Return the (x, y) coordinate for the center point of the cell that contains the specified text.  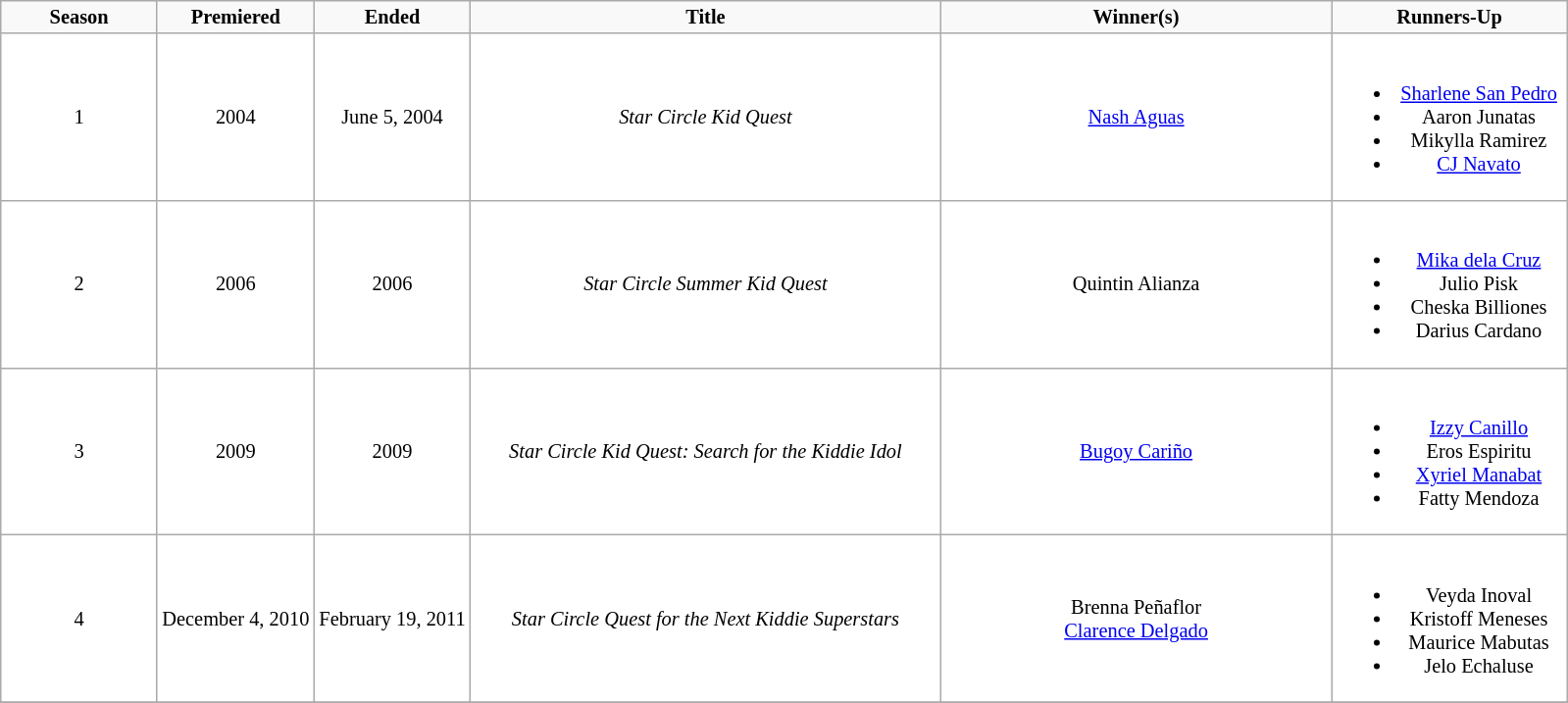
Quintin Alianza (1136, 283)
Nash Aguas (1136, 117)
June 5, 2004 (392, 117)
2004 (235, 117)
2 (79, 283)
Star Circle Kid Quest: Search for the Kiddie Idol (706, 451)
Bugoy Cariño (1136, 451)
Season (79, 17)
Sharlene San PedroAaron JunatasMikylla RamirezCJ Navato (1449, 117)
February 19, 2011 (392, 618)
Runners-Up (1449, 17)
Star Circle Quest for the Next Kiddie Superstars (706, 618)
Ended (392, 17)
Mika dela CruzJulio PiskCheska BillionesDarius Cardano (1449, 283)
Brenna Peñaflor Clarence Delgado (1136, 618)
1 (79, 117)
Winner(s) (1136, 17)
3 (79, 451)
December 4, 2010 (235, 618)
Star Circle Kid Quest (706, 117)
Title (706, 17)
4 (79, 618)
Izzy CanilloEros EspirituXyriel ManabatFatty Mendoza (1449, 451)
Premiered (235, 17)
Star Circle Summer Kid Quest (706, 283)
Veyda InovalKristoff MenesesMaurice MabutasJelo Echaluse (1449, 618)
